Capture the cell that displays the provided text and extract its [x, y] central coordinate. 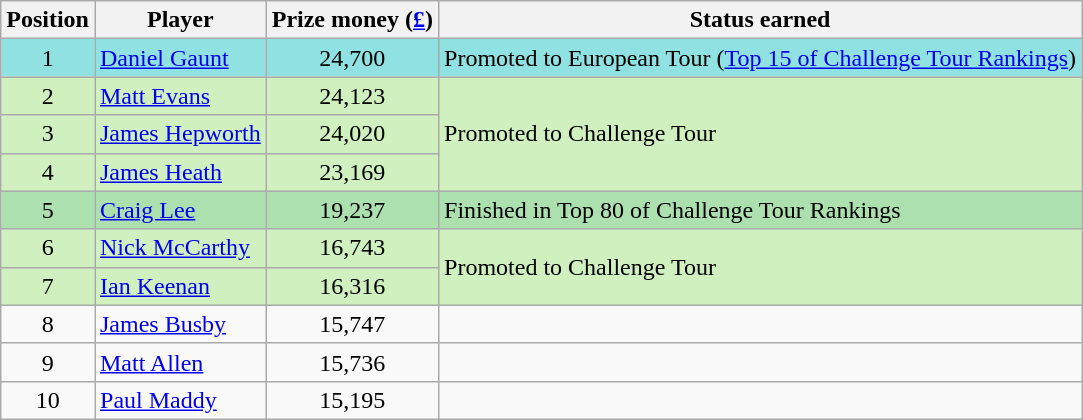
8 [48, 324]
16,316 [352, 286]
Status earned [760, 20]
2 [48, 96]
23,169 [352, 172]
19,237 [352, 210]
Paul Maddy [180, 400]
7 [48, 286]
Prize money (£) [352, 20]
6 [48, 248]
15,195 [352, 400]
15,747 [352, 324]
James Busby [180, 324]
James Heath [180, 172]
Ian Keenan [180, 286]
15,736 [352, 362]
James Hepworth [180, 134]
Matt Allen [180, 362]
Daniel Gaunt [180, 58]
4 [48, 172]
3 [48, 134]
5 [48, 210]
16,743 [352, 248]
10 [48, 400]
24,700 [352, 58]
9 [48, 362]
Finished in Top 80 of Challenge Tour Rankings [760, 210]
Nick McCarthy [180, 248]
Matt Evans [180, 96]
24,123 [352, 96]
24,020 [352, 134]
Player [180, 20]
Craig Lee [180, 210]
Position [48, 20]
1 [48, 58]
Promoted to European Tour (Top 15 of Challenge Tour Rankings) [760, 58]
